Determine the [x, y] coordinate at the center of the cell enclosing the given text.  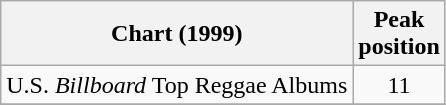
Peakposition [399, 34]
11 [399, 85]
U.S. Billboard Top Reggae Albums [177, 85]
Chart (1999) [177, 34]
